Locate the cell with the specified text and output its [x, y] center coordinate. 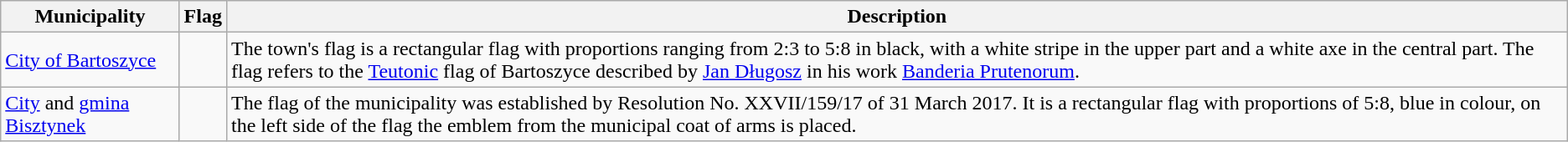
Municipality [90, 17]
City and gmina Bisztynek [90, 114]
Flag [203, 17]
Description [896, 17]
City of Bartoszyce [90, 60]
